Output the [X, Y] coordinate of the center of the cell containing the given text.  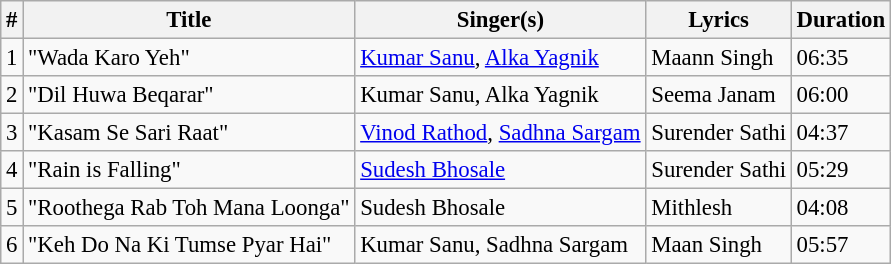
Seema Janam [718, 95]
Lyrics [718, 20]
04:37 [840, 133]
"Rain is Falling" [189, 170]
Maann Singh [718, 58]
6 [12, 245]
2 [12, 95]
05:29 [840, 170]
Singer(s) [500, 20]
"Dil Huwa Beqarar" [189, 95]
"Wada Karo Yeh" [189, 58]
Title [189, 20]
# [12, 20]
Kumar Sanu, Sadhna Sargam [500, 245]
"Keh Do Na Ki Tumse Pyar Hai" [189, 245]
06:35 [840, 58]
Duration [840, 20]
"Roothega Rab Toh Mana Loonga" [189, 208]
5 [12, 208]
"Kasam Se Sari Raat" [189, 133]
05:57 [840, 245]
Vinod Rathod, Sadhna Sargam [500, 133]
06:00 [840, 95]
3 [12, 133]
Mithlesh [718, 208]
Maan Singh [718, 245]
04:08 [840, 208]
4 [12, 170]
1 [12, 58]
